Capture the cell that displays the provided text and extract its [X, Y] central coordinate. 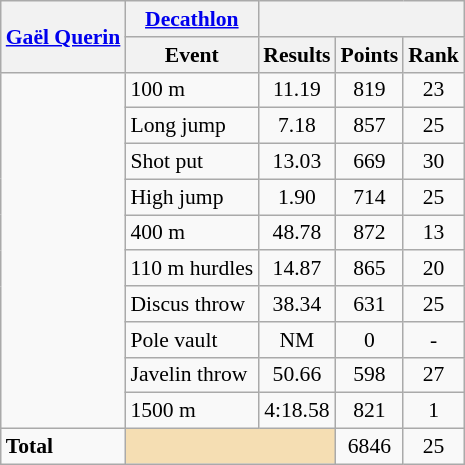
38.34 [296, 304]
821 [370, 411]
Event [192, 55]
Discus throw [192, 304]
High jump [192, 197]
23 [434, 90]
857 [370, 126]
Pole vault [192, 340]
631 [370, 304]
1500 m [192, 411]
30 [434, 162]
6846 [370, 447]
1 [434, 411]
Javelin throw [192, 375]
598 [370, 375]
669 [370, 162]
400 m [192, 233]
20 [434, 269]
Shot put [192, 162]
7.18 [296, 126]
4:18.58 [296, 411]
872 [370, 233]
50.66 [296, 375]
14.87 [296, 269]
13 [434, 233]
11.19 [296, 90]
Points [370, 55]
Long jump [192, 126]
100 m [192, 90]
13.03 [296, 162]
0 [370, 340]
1.90 [296, 197]
110 m hurdles [192, 269]
Decathlon [192, 19]
Rank [434, 55]
48.78 [296, 233]
- [434, 340]
Results [296, 55]
27 [434, 375]
NM [296, 340]
819 [370, 90]
Total [64, 447]
714 [370, 197]
Gaël Querin [64, 36]
865 [370, 269]
